For the text-containing cell, return its midpoint in (x, y) coordinate format. 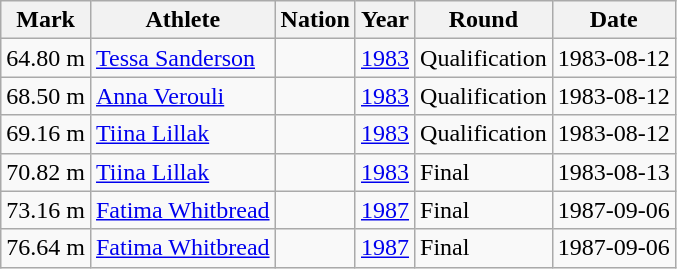
76.64 m (46, 248)
Year (384, 20)
1983-08-13 (614, 172)
68.50 m (46, 96)
64.80 m (46, 58)
70.82 m (46, 172)
Date (614, 20)
Athlete (182, 20)
Nation (315, 20)
69.16 m (46, 134)
Mark (46, 20)
73.16 m (46, 210)
Anna Verouli (182, 96)
Tessa Sanderson (182, 58)
Round (484, 20)
